Search for the cell housing the specified text and yield its (X, Y) center coordinate. 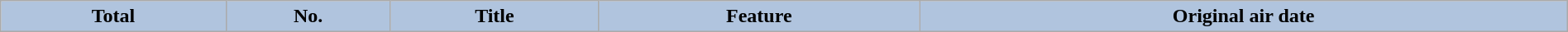
Total (113, 16)
No. (308, 16)
Title (495, 16)
Original air date (1244, 16)
Feature (759, 16)
